Provide the [X, Y] coordinate of the cell's center where the given text is located.  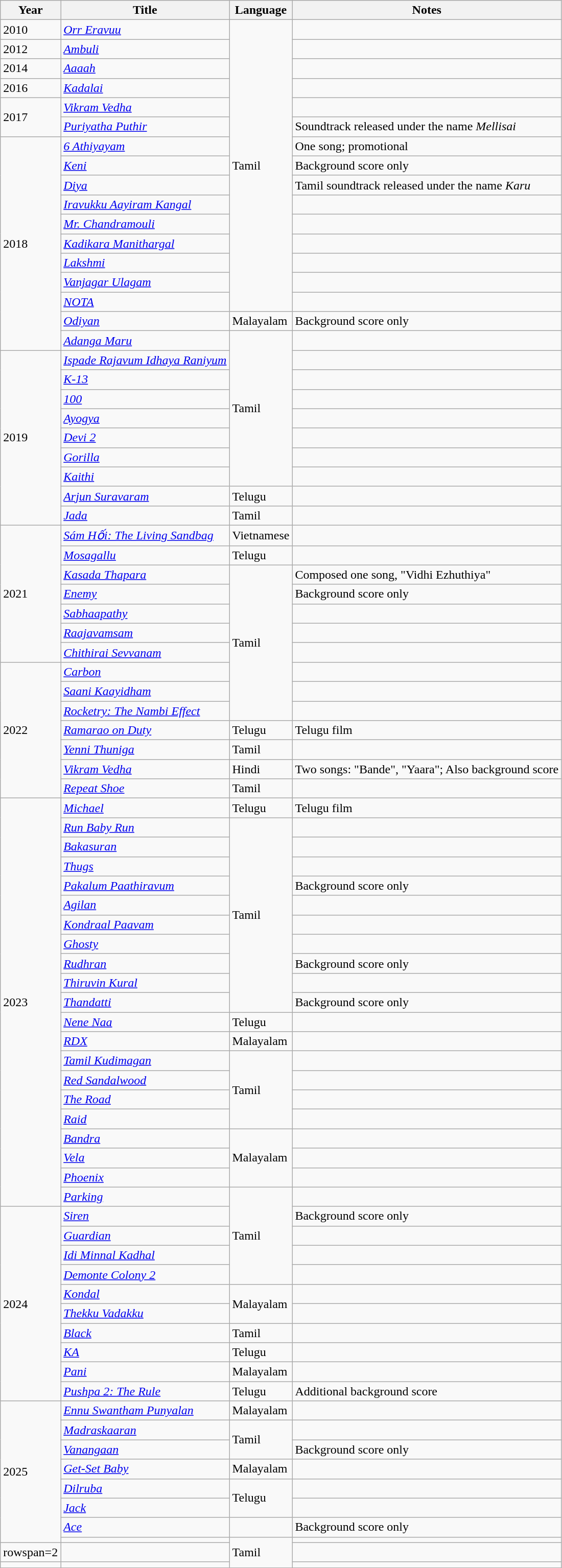
K-13 [145, 379]
KA [145, 1352]
Gorilla [145, 457]
Saani Kaayidham [145, 691]
Get-Set Baby [145, 1469]
Jada [145, 515]
Composed one song, "Vidhi Ezhuthiya" [427, 575]
Odiyan [145, 321]
Chithirai Sevvanam [145, 652]
Devi 2 [145, 438]
Ambuli [145, 49]
Adanga Maru [145, 341]
Bandra [145, 1138]
Two songs: "Bande", "Yaara"; Also background score [427, 769]
2012 [31, 49]
rowspan=2 [31, 1552]
2019 [31, 438]
2016 [31, 88]
Kadikara Manithargal [145, 244]
Lakshmi [145, 263]
Tamil soundtrack released under the name Karu [427, 185]
Notes [427, 10]
Vanangaan [145, 1450]
Nene Naa [145, 1022]
Mosagallu [145, 555]
Additional background score [427, 1391]
2018 [31, 243]
Kondraal Paavam [145, 924]
Thiruvin Kural [145, 983]
2021 [31, 593]
Madraskaaran [145, 1430]
Michael [145, 808]
Rocketry: The Nambi Effect [145, 710]
Sabhaapathy [145, 613]
2017 [31, 117]
Siren [145, 1216]
Pani [145, 1372]
Soundtrack released under the name Mellisai [427, 127]
The Road [145, 1100]
Ispade Rajavum Idhaya Raniyum [145, 360]
Puriyatha Puthir [145, 127]
Sám Hối: The Living Sandbag [145, 535]
Ace [145, 1527]
2024 [31, 1303]
Idi Minnal Kadhal [145, 1255]
Hindi [261, 769]
Yenni Thuniga [145, 750]
Kondal [145, 1294]
Diya [145, 185]
Raid [145, 1119]
Tamil Kudimagan [145, 1061]
Mr. Chandramouli [145, 224]
Raajavamsam [145, 633]
Enemy [145, 594]
6 Athiyayam [145, 146]
2025 [31, 1472]
Demonte Colony 2 [145, 1274]
Ghosty [145, 944]
Iravukku Aayiram Kangal [145, 204]
100 [145, 399]
Ayogya [145, 418]
Pushpa 2: The Rule [145, 1391]
Kasada Thapara [145, 575]
RDX [145, 1041]
2023 [31, 1002]
Red Sandalwood [145, 1080]
Title [145, 10]
Thugs [145, 866]
NOTA [145, 302]
Dilruba [145, 1488]
2022 [31, 730]
Parking [145, 1197]
Arjun Suravaram [145, 496]
Thekku Vadakku [145, 1313]
Vanjagar Ulagam [145, 282]
Vela [145, 1158]
Jack [145, 1508]
Thandatti [145, 1002]
Phoenix [145, 1177]
Agilan [145, 905]
2014 [31, 68]
Run Baby Run [145, 827]
Kadalai [145, 88]
Vietnamese [261, 535]
Rudhran [145, 963]
Language [261, 10]
Year [31, 10]
Ramarao on Duty [145, 730]
Bakasuran [145, 847]
One song; promotional [427, 146]
Pakalum Paathiravum [145, 886]
Carbon [145, 672]
Guardian [145, 1236]
Orr Eravuu [145, 30]
Black [145, 1333]
Repeat Shoe [145, 789]
2010 [31, 30]
Kaithi [145, 477]
Aaaah [145, 68]
Ennu Swantham Punyalan [145, 1411]
Keni [145, 165]
